From the cell containing the given text, extract its center point as [X, Y] coordinate. 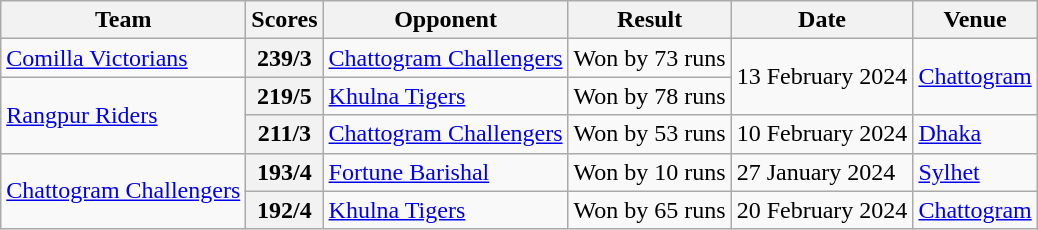
Comilla Victorians [124, 58]
Rangpur Riders [124, 115]
10 February 2024 [822, 134]
Dhaka [975, 134]
Sylhet [975, 172]
Date [822, 20]
27 January 2024 [822, 172]
Won by 53 runs [650, 134]
Won by 10 runs [650, 172]
Opponent [446, 20]
Scores [284, 20]
Won by 65 runs [650, 210]
239/3 [284, 58]
Won by 73 runs [650, 58]
13 February 2024 [822, 77]
Venue [975, 20]
211/3 [284, 134]
Fortune Barishal [446, 172]
192/4 [284, 210]
Team [124, 20]
Result [650, 20]
219/5 [284, 96]
20 February 2024 [822, 210]
Won by 78 runs [650, 96]
193/4 [284, 172]
